Determine the (x, y) coordinate at the center of the cell enclosing the given text.  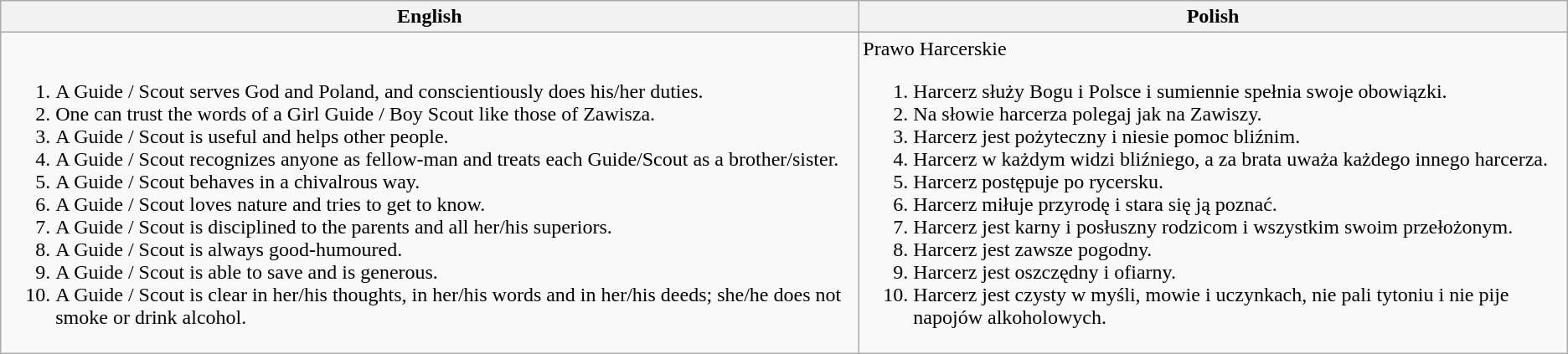
English (430, 17)
Polish (1213, 17)
